Provide the (X, Y) coordinate of the cell's center where the given text is located.  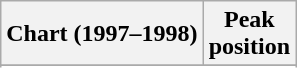
Chart (1997–1998) (102, 34)
Peakposition (249, 34)
